Find where the given text appears and provide that cell's center as [X, Y] coordinate. 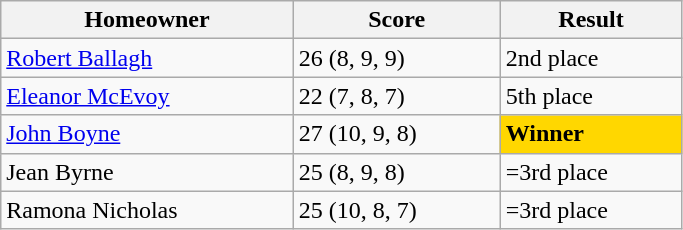
John Boyne [147, 134]
Homeowner [147, 20]
Robert Ballagh [147, 58]
Eleanor McEvoy [147, 96]
Score [396, 20]
5th place [591, 96]
22 (7, 8, 7) [396, 96]
Ramona Nicholas [147, 210]
26 (8, 9, 9) [396, 58]
27 (10, 9, 8) [396, 134]
Result [591, 20]
Jean Byrne [147, 172]
25 (8, 9, 8) [396, 172]
25 (10, 8, 7) [396, 210]
Winner [591, 134]
2nd place [591, 58]
